For the text-containing cell, return its midpoint in (x, y) coordinate format. 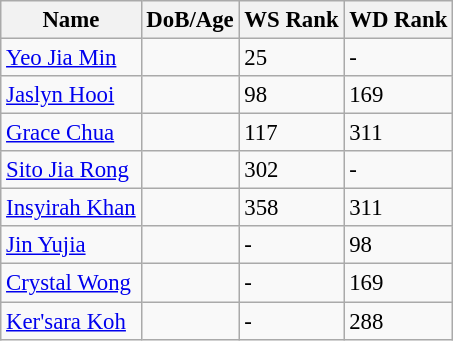
Jin Yujia (71, 245)
Grace Chua (71, 133)
358 (292, 208)
302 (292, 170)
WD Rank (398, 20)
Jaslyn Hooi (71, 95)
WS Rank (292, 20)
25 (292, 58)
117 (292, 133)
Crystal Wong (71, 283)
Sito Jia Rong (71, 170)
Ker'sara Koh (71, 321)
Insyirah Khan (71, 208)
DoB/Age (190, 20)
Yeo Jia Min (71, 58)
288 (398, 321)
Name (71, 20)
